Determine the (x, y) coordinate at the center of the cell enclosing the given text.  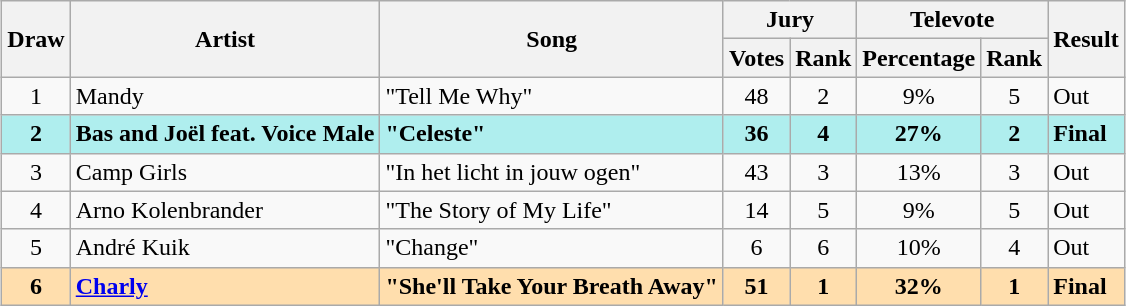
32% (919, 286)
Bas and Joël feat. Voice Male (225, 134)
"The Story of My Life" (552, 210)
14 (756, 210)
Charly (225, 286)
Jury (790, 20)
51 (756, 286)
Camp Girls (225, 172)
Artist (225, 39)
"She'll Take Your Breath Away" (552, 286)
48 (756, 96)
Percentage (919, 58)
Votes (756, 58)
27% (919, 134)
"Tell Me Why" (552, 96)
36 (756, 134)
André Kuik (225, 248)
Draw (36, 39)
43 (756, 172)
"In het licht in jouw ogen" (552, 172)
10% (919, 248)
Televote (952, 20)
13% (919, 172)
Song (552, 39)
"Change" (552, 248)
Arno Kolenbrander (225, 210)
Mandy (225, 96)
Result (1086, 39)
"Celeste" (552, 134)
